Provide the [X, Y] coordinate of the cell's center where the given text is located.  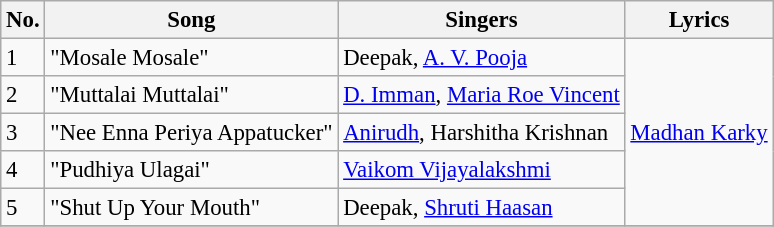
Vaikom Vijayalakshmi [482, 170]
Lyrics [699, 20]
No. [23, 20]
"Muttalai Muttalai" [192, 95]
"Pudhiya Ulagai" [192, 170]
3 [23, 133]
Anirudh, Harshitha Krishnan [482, 133]
5 [23, 208]
1 [23, 58]
Singers [482, 20]
"Shut Up Your Mouth" [192, 208]
Deepak, A. V. Pooja [482, 58]
"Nee Enna Periya Appatucker" [192, 133]
D. Imman, Maria Roe Vincent [482, 95]
"Mosale Mosale" [192, 58]
2 [23, 95]
Madhan Karky [699, 133]
4 [23, 170]
Song [192, 20]
Deepak, Shruti Haasan [482, 208]
